Search for the cell housing the specified text and yield its [X, Y] center coordinate. 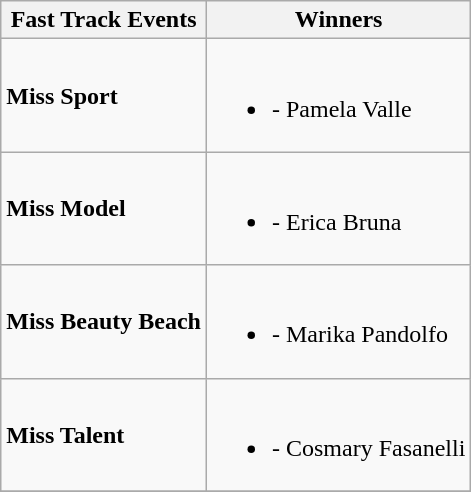
Fast Track Events [104, 20]
- Cosmary Fasanelli [338, 434]
Miss Model [104, 208]
Miss Sport [104, 96]
Miss Talent [104, 434]
- Marika Pandolfo [338, 322]
- Pamela Valle [338, 96]
Winners [338, 20]
Miss Beauty Beach [104, 322]
- Erica Bruna [338, 208]
